Detect which cell encompasses the target text, then output its [X, Y] center coordinate. 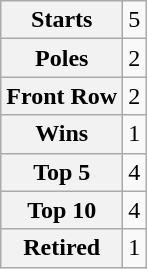
Starts [62, 20]
Top 10 [62, 210]
Poles [62, 58]
Retired [62, 248]
Top 5 [62, 172]
5 [134, 20]
Wins [62, 134]
Front Row [62, 96]
